From the cell containing the given text, extract its center point as (x, y) coordinate. 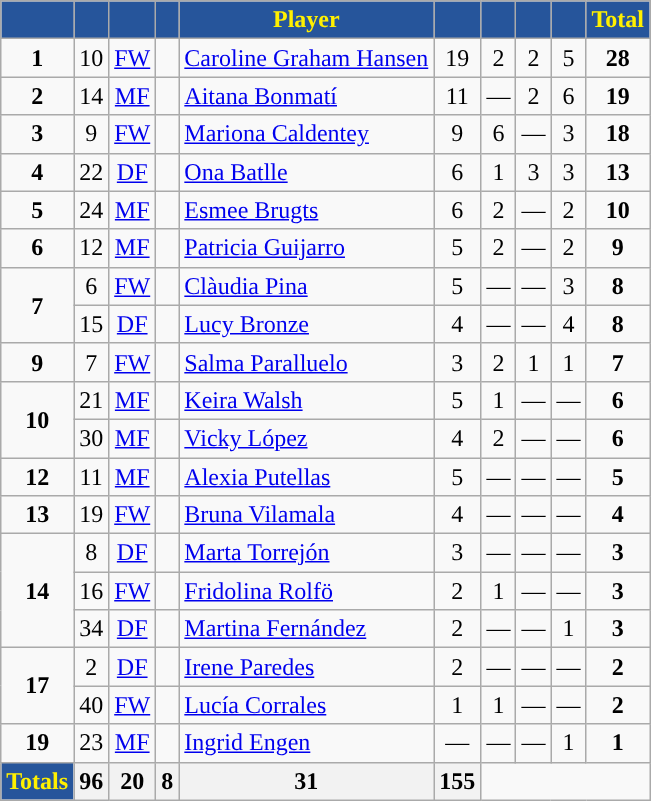
Alexia Putellas (306, 477)
17 (38, 686)
40 (92, 705)
Clàudia Pina (306, 286)
Patricia Guijarro (306, 248)
Keira Walsh (306, 400)
28 (618, 58)
Martina Fernández (306, 629)
Lucía Corrales (306, 705)
Aitana Bonmatí (306, 96)
Caroline Graham Hansen (306, 58)
Player (306, 20)
Fridolina Rolfö (306, 591)
34 (92, 629)
Mariona Caldentey (306, 134)
Marta Torrejón (306, 553)
Vicky López (306, 438)
Totals (38, 781)
21 (92, 400)
15 (92, 324)
Esmee Brugts (306, 210)
Bruna Vilamala (306, 515)
23 (92, 743)
18 (618, 134)
96 (92, 781)
Ingrid Engen (306, 743)
Total (618, 20)
22 (92, 172)
Irene Paredes (306, 667)
31 (306, 781)
Ona Batlle (306, 172)
16 (92, 591)
Salma Paralluelo (306, 362)
Lucy Bronze (306, 324)
20 (132, 781)
30 (92, 438)
24 (92, 210)
155 (458, 781)
